Locate the cell with the specified text and output its (X, Y) center coordinate. 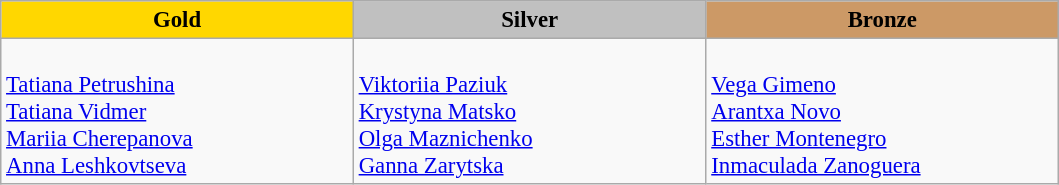
Tatiana PetrushinaTatiana VidmerMariia CherepanovaAnna Leshkovtseva (178, 112)
Gold (178, 20)
Silver (530, 20)
Bronze (882, 20)
Viktoriia PaziukKrystyna MatskoOlga MaznichenkoGanna Zarytska (530, 112)
Vega GimenoArantxa NovoEsther MontenegroInmaculada Zanoguera (882, 112)
